For the text-containing cell, return its midpoint in (X, Y) coordinate format. 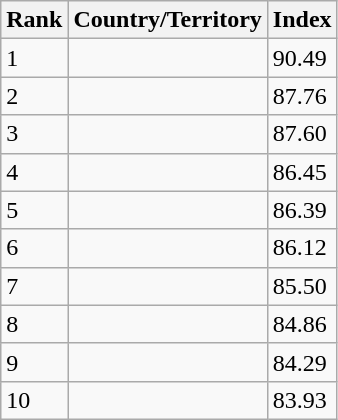
8 (34, 324)
86.39 (302, 210)
7 (34, 286)
84.29 (302, 362)
85.50 (302, 286)
10 (34, 400)
2 (34, 96)
84.86 (302, 324)
Rank (34, 20)
9 (34, 362)
Index (302, 20)
83.93 (302, 400)
6 (34, 248)
87.60 (302, 134)
90.49 (302, 58)
86.12 (302, 248)
4 (34, 172)
5 (34, 210)
3 (34, 134)
1 (34, 58)
86.45 (302, 172)
87.76 (302, 96)
Country/Territory (168, 20)
